Return the [x, y] coordinate for the center point of the cell that contains the specified text.  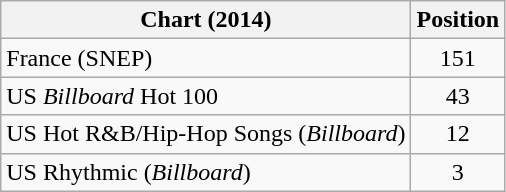
12 [458, 134]
US Rhythmic (Billboard) [206, 172]
France (SNEP) [206, 58]
Chart (2014) [206, 20]
43 [458, 96]
151 [458, 58]
3 [458, 172]
Position [458, 20]
US Hot R&B/Hip-Hop Songs (Billboard) [206, 134]
US Billboard Hot 100 [206, 96]
